Output the (x, y) coordinate of the center of the cell containing the given text.  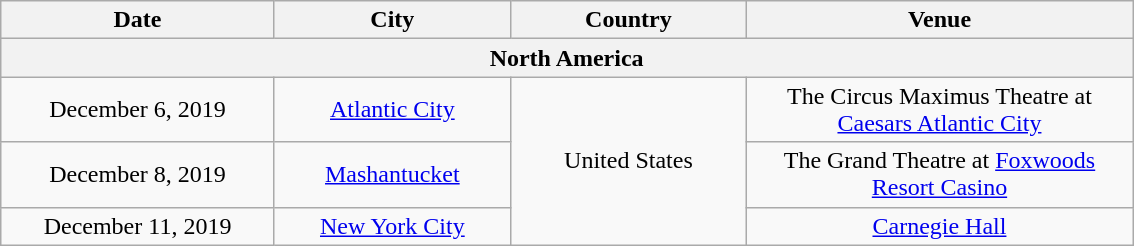
Carnegie Hall (939, 226)
New York City (392, 226)
Country (628, 20)
City (392, 20)
December 11, 2019 (138, 226)
Atlantic City (392, 110)
North America (567, 58)
Mashantucket (392, 174)
Venue (939, 20)
The Circus Maximus Theatre at Caesars Atlantic City (939, 110)
United States (628, 161)
Date (138, 20)
December 8, 2019 (138, 174)
The Grand Theatre at Foxwoods Resort Casino (939, 174)
December 6, 2019 (138, 110)
